Provide the [X, Y] coordinate of the cell's center where the given text is located.  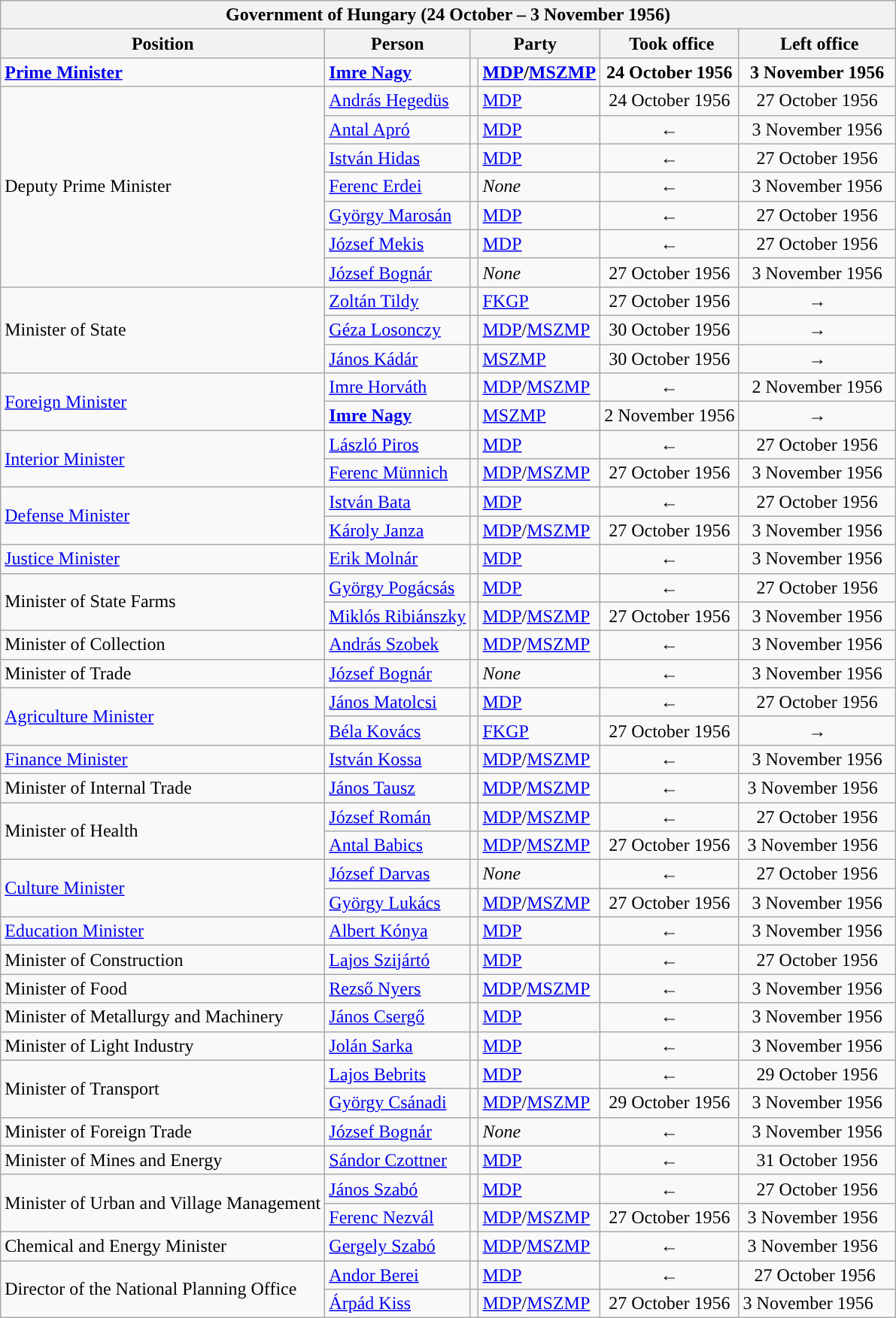
Took office [670, 44]
István Kossa [397, 759]
Director of the National Planning Office [162, 1289]
Minister of Trade [162, 673]
Gergely Szabó [397, 1246]
János Tausz [397, 788]
Minister of State [162, 329]
Lajos Szijártó [397, 960]
Ferenc Nezvál [397, 1217]
Minister of Mines and Energy [162, 1160]
Minister of Food [162, 988]
László Piros [397, 445]
Minister of Construction [162, 960]
András Szobek [397, 645]
József Mekis [397, 244]
Minister of Health [162, 831]
Government of Hungary (24 October – 3 November 1956) [448, 15]
Géza Losonczy [397, 329]
Antal Babics [397, 846]
Rezső Nyers [397, 988]
Ferenc Erdei [397, 187]
Jolán Sarka [397, 1046]
István Hidas [397, 158]
Albert Kónya [397, 931]
Antal Apró [397, 129]
Minister of Light Industry [162, 1046]
János Matolcsi [397, 702]
Ferenc Münnich [397, 473]
János Csergő [397, 1017]
Finance Minister [162, 759]
Deputy Prime Minister [162, 187]
Károly Janza [397, 530]
Minister of Collection [162, 645]
Position [162, 44]
Árpád Kiss [397, 1304]
Imre Horváth [397, 387]
Minister of State Farms [162, 602]
Minister of Foreign Trade [162, 1131]
Miklós Ribiánszky [397, 616]
Agriculture Minister [162, 716]
Sándor Czottner [397, 1160]
Andor Berei [397, 1275]
József Román [397, 816]
Culture Minister [162, 888]
Chemical and Energy Minister [162, 1246]
31 October 1956 [817, 1160]
András Hegedüs [397, 101]
Interior Minister [162, 459]
Left office [817, 44]
György Pogácsás [397, 588]
Minister of Transport [162, 1089]
Person [397, 44]
Lajos Bebrits [397, 1074]
Minister of Urban and Village Management [162, 1203]
János Szabó [397, 1189]
János Kádár [397, 359]
György Marosán [397, 215]
József Darvas [397, 874]
Party [536, 44]
György Lukács [397, 903]
Minister of Metallurgy and Machinery [162, 1017]
Zoltán Tildy [397, 301]
Minister of Internal Trade [162, 788]
Justice Minister [162, 559]
Erik Molnár [397, 559]
István Bata [397, 502]
György Csánadi [397, 1103]
Prime Minister [162, 72]
Defense Minister [162, 516]
Foreign Minister [162, 402]
Education Minister [162, 931]
Béla Kovács [397, 730]
